Determine the [X, Y] coordinate at the center of the cell enclosing the given text.  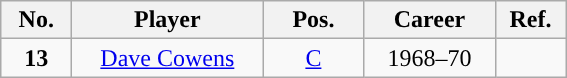
13 [36, 58]
Career [430, 20]
C [314, 58]
No. [36, 20]
Player [168, 20]
Pos. [314, 20]
1968–70 [430, 58]
Dave Cowens [168, 58]
Ref. [530, 20]
